Output the (x, y) coordinate of the center of the cell containing the given text.  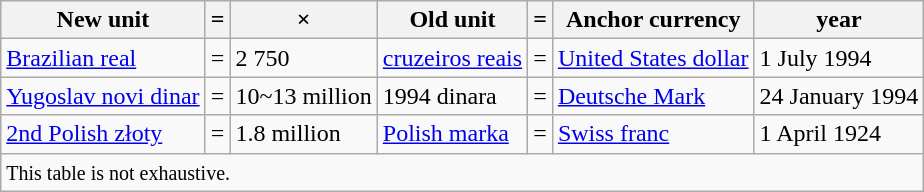
United States dollar (653, 58)
2 750 (304, 58)
1 April 1924 (839, 134)
Brazilian real (103, 58)
Old unit (452, 20)
1994 dinara (452, 96)
Anchor currency (653, 20)
This table is not exhaustive. (462, 172)
cruzeiros reais (452, 58)
× (304, 20)
year (839, 20)
New unit (103, 20)
2nd Polish złoty (103, 134)
Swiss franc (653, 134)
Yugoslav novi dinar (103, 96)
10~13 million (304, 96)
Polish marka (452, 134)
1 July 1994 (839, 58)
1.8 million (304, 134)
24 January 1994 (839, 96)
Deutsche Mark (653, 96)
